Capture the cell that displays the provided text and extract its [x, y] central coordinate. 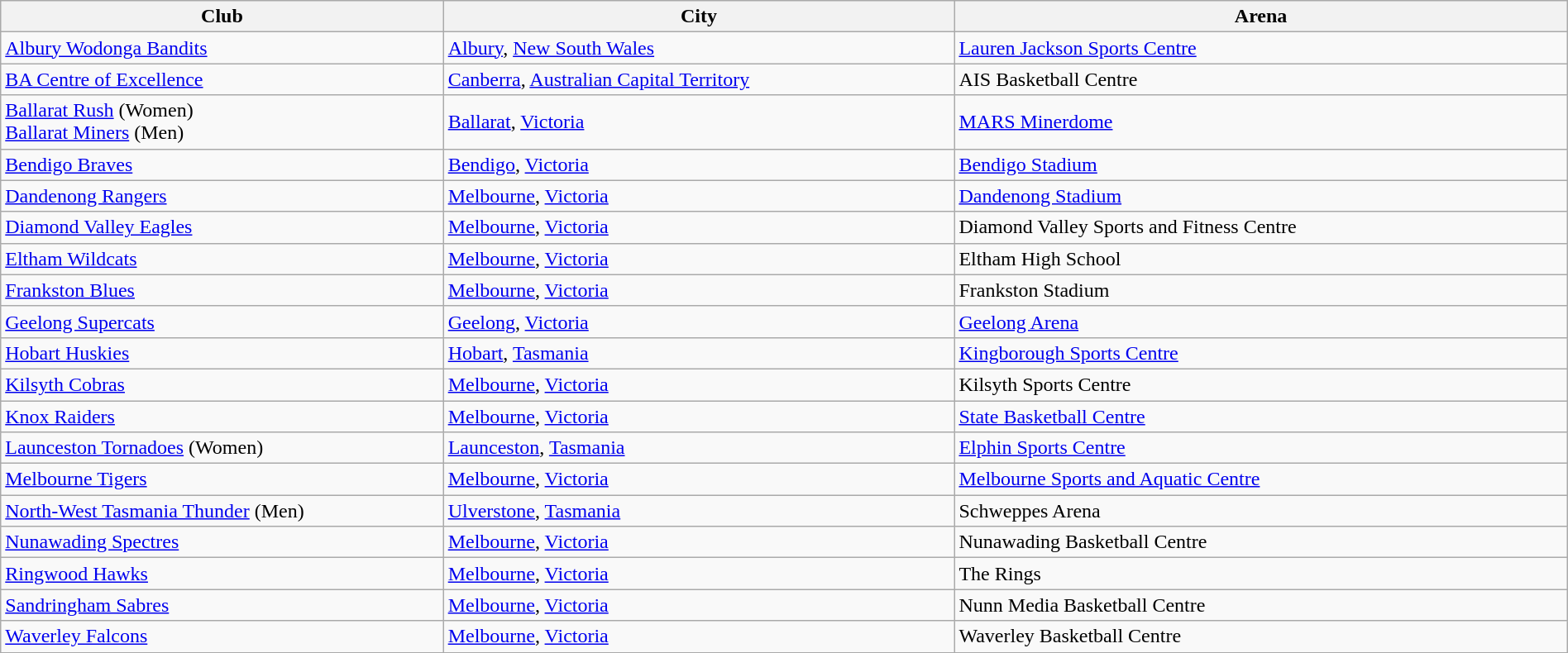
Nunawading Basketball Centre [1260, 542]
Kilsyth Sports Centre [1260, 384]
Melbourne Tigers [222, 479]
Canberra, Australian Capital Territory [699, 79]
Kingborough Sports Centre [1260, 353]
Ballarat, Victoria [699, 122]
State Basketball Centre [1260, 416]
North-West Tasmania Thunder (Men) [222, 511]
Schweppes Arena [1260, 511]
Hobart Huskies [222, 353]
Kilsyth Cobras [222, 384]
Bendigo, Victoria [699, 164]
Waverley Falcons [222, 636]
Melbourne Sports and Aquatic Centre [1260, 479]
Hobart, Tasmania [699, 353]
Launceston, Tasmania [699, 448]
Ringwood Hawks [222, 574]
Geelong, Victoria [699, 322]
Launceston Tornadoes (Women) [222, 448]
Bendigo Braves [222, 164]
Geelong Supercats [222, 322]
MARS Minerdome [1260, 122]
Ulverstone, Tasmania [699, 511]
Frankston Blues [222, 290]
Nunawading Spectres [222, 542]
Waverley Basketball Centre [1260, 636]
Geelong Arena [1260, 322]
BA Centre of Excellence [222, 79]
Albury Wodonga Bandits [222, 48]
Albury, New South Wales [699, 48]
Diamond Valley Sports and Fitness Centre [1260, 227]
Elphin Sports Centre [1260, 448]
Club [222, 17]
Eltham High School [1260, 259]
Lauren Jackson Sports Centre [1260, 48]
Bendigo Stadium [1260, 164]
Diamond Valley Eagles [222, 227]
Knox Raiders [222, 416]
Arena [1260, 17]
Eltham Wildcats [222, 259]
AIS Basketball Centre [1260, 79]
Dandenong Rangers [222, 196]
Nunn Media Basketball Centre [1260, 605]
Sandringham Sabres [222, 605]
The Rings [1260, 574]
Frankston Stadium [1260, 290]
Dandenong Stadium [1260, 196]
Ballarat Rush (Women) Ballarat Miners (Men) [222, 122]
City [699, 17]
